Scan for the cell matching the given text and deliver its (x, y) coordinate at center. 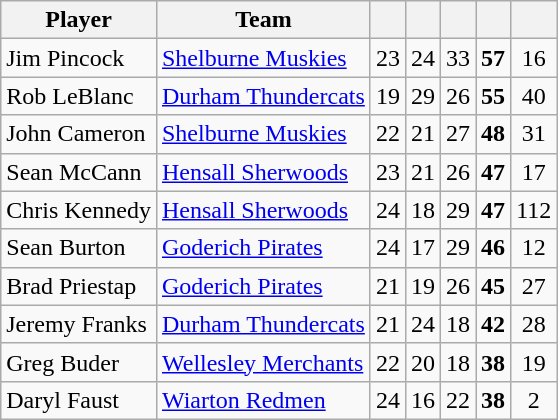
Jeremy Franks (79, 324)
12 (534, 248)
John Cameron (79, 134)
2 (534, 400)
Greg Buder (79, 362)
Wellesley Merchants (263, 362)
28 (534, 324)
Jim Pincock (79, 58)
Brad Priestap (79, 286)
Chris Kennedy (79, 210)
Team (263, 20)
31 (534, 134)
Sean Burton (79, 248)
20 (422, 362)
40 (534, 96)
55 (494, 96)
48 (494, 134)
Daryl Faust (79, 400)
45 (494, 286)
33 (458, 58)
Wiarton Redmen (263, 400)
Player (79, 20)
46 (494, 248)
57 (494, 58)
Sean McCann (79, 172)
112 (534, 210)
Rob LeBlanc (79, 96)
42 (494, 324)
